Capture the cell that displays the provided text and extract its (x, y) central coordinate. 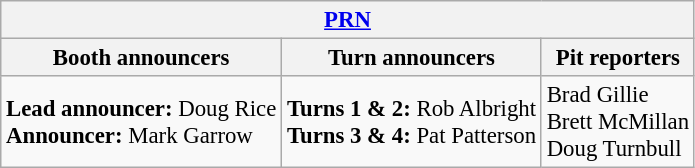
PRN (348, 20)
Booth announcers (142, 58)
Turn announcers (412, 58)
Pit reporters (618, 58)
Turns 1 & 2: Rob AlbrightTurns 3 & 4: Pat Patterson (412, 122)
Brad GillieBrett McMillanDoug Turnbull (618, 122)
Lead announcer: Doug RiceAnnouncer: Mark Garrow (142, 122)
